Locate the cell with the specified text and output its [x, y] center coordinate. 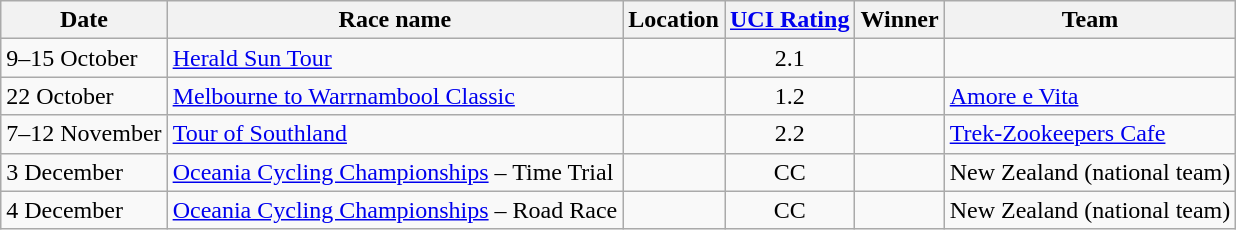
22 October [84, 96]
Location [674, 20]
7–12 November [84, 134]
Date [84, 20]
2.1 [789, 58]
1.2 [789, 96]
Winner [900, 20]
Melbourne to Warrnambool Classic [395, 96]
Oceania Cycling Championships – Time Trial [395, 172]
Amore e Vita [1090, 96]
2.2 [789, 134]
9–15 October [84, 58]
Oceania Cycling Championships – Road Race [395, 210]
Team [1090, 20]
Tour of Southland [395, 134]
Herald Sun Tour [395, 58]
Trek-Zookeepers Cafe [1090, 134]
UCI Rating [789, 20]
Race name [395, 20]
3 December [84, 172]
4 December [84, 210]
